Pinpoint the cell where the given text exists, returning its [x, y] midpoint coordinate. 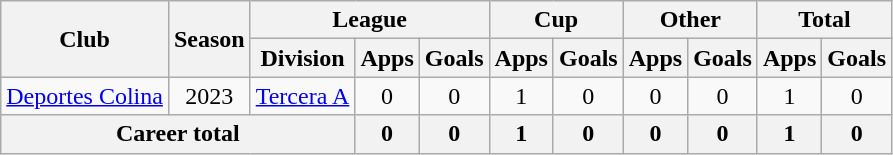
Division [302, 58]
Club [85, 39]
Other [690, 20]
Tercera A [302, 96]
Cup [556, 20]
League [370, 20]
2023 [209, 96]
Total [824, 20]
Season [209, 39]
Career total [178, 134]
Deportes Colina [85, 96]
